Return (X, Y) of the center of cell containing provided text 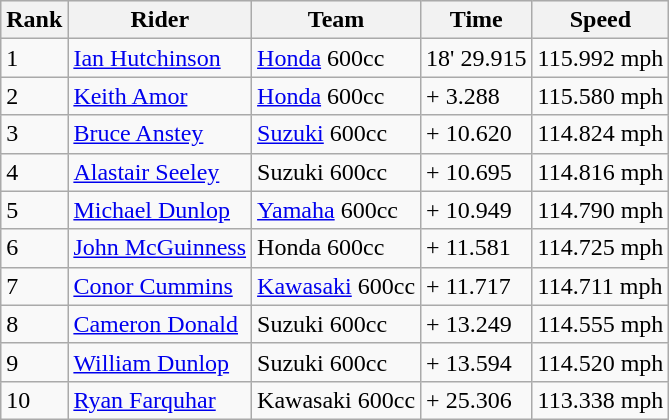
3 (34, 134)
+ 11.717 (476, 286)
7 (34, 286)
1 (34, 58)
+ 25.306 (476, 400)
Rank (34, 20)
114.555 mph (600, 324)
+ 13.249 (476, 324)
114.824 mph (600, 134)
Speed (600, 20)
4 (34, 172)
114.816 mph (600, 172)
Ian Hutchinson (160, 58)
9 (34, 362)
+ 13.594 (476, 362)
114.725 mph (600, 248)
6 (34, 248)
5 (34, 210)
Ryan Farquhar (160, 400)
114.790 mph (600, 210)
+ 3.288 (476, 96)
William Dunlop (160, 362)
114.520 mph (600, 362)
113.338 mph (600, 400)
8 (34, 324)
Conor Cummins (160, 286)
+ 11.581 (476, 248)
Team (336, 20)
114.711 mph (600, 286)
+ 10.949 (476, 210)
Michael Dunlop (160, 210)
Rider (160, 20)
John McGuinness (160, 248)
+ 10.695 (476, 172)
Yamaha 600cc (336, 210)
Cameron Donald (160, 324)
18' 29.915 (476, 58)
+ 10.620 (476, 134)
Bruce Anstey (160, 134)
Alastair Seeley (160, 172)
Time (476, 20)
10 (34, 400)
2 (34, 96)
115.992 mph (600, 58)
115.580 mph (600, 96)
Keith Amor (160, 96)
